Find where the given text appears and provide that cell's center as [X, Y] coordinate. 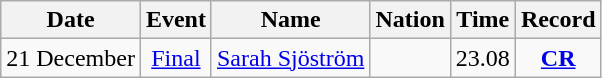
CR [558, 58]
Date [71, 20]
Sarah Sjöström [290, 58]
Time [482, 20]
21 December [71, 58]
23.08 [482, 58]
Event [176, 20]
Name [290, 20]
Nation [410, 20]
Record [558, 20]
Final [176, 58]
